For the text-containing cell, return its midpoint in [x, y] coordinate format. 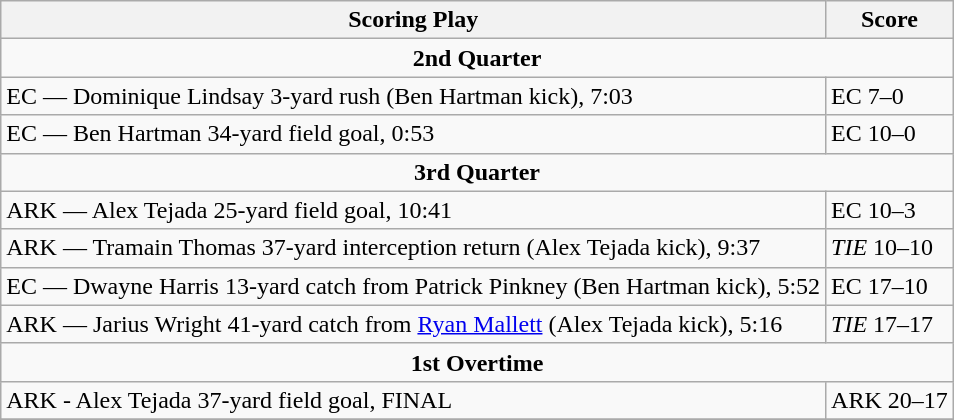
EC 10–0 [890, 134]
2nd Quarter [478, 58]
ARK — Tramain Thomas 37-yard interception return (Alex Tejada kick), 9:37 [414, 248]
ARK — Jarius Wright 41-yard catch from Ryan Mallett (Alex Tejada kick), 5:16 [414, 324]
EC 10–3 [890, 210]
EC — Dominique Lindsay 3-yard rush (Ben Hartman kick), 7:03 [414, 96]
Score [890, 20]
ARK 20–17 [890, 400]
TIE 17–17 [890, 324]
EC 17–10 [890, 286]
EC — Ben Hartman 34-yard field goal, 0:53 [414, 134]
EC 7–0 [890, 96]
1st Overtime [478, 362]
3rd Quarter [478, 172]
ARK - Alex Tejada 37-yard field goal, FINAL [414, 400]
TIE 10–10 [890, 248]
ARK — Alex Tejada 25-yard field goal, 10:41 [414, 210]
EC — Dwayne Harris 13-yard catch from Patrick Pinkney (Ben Hartman kick), 5:52 [414, 286]
Scoring Play [414, 20]
